Identify which cell holds the provided text, then report its [X, Y] central coordinate. 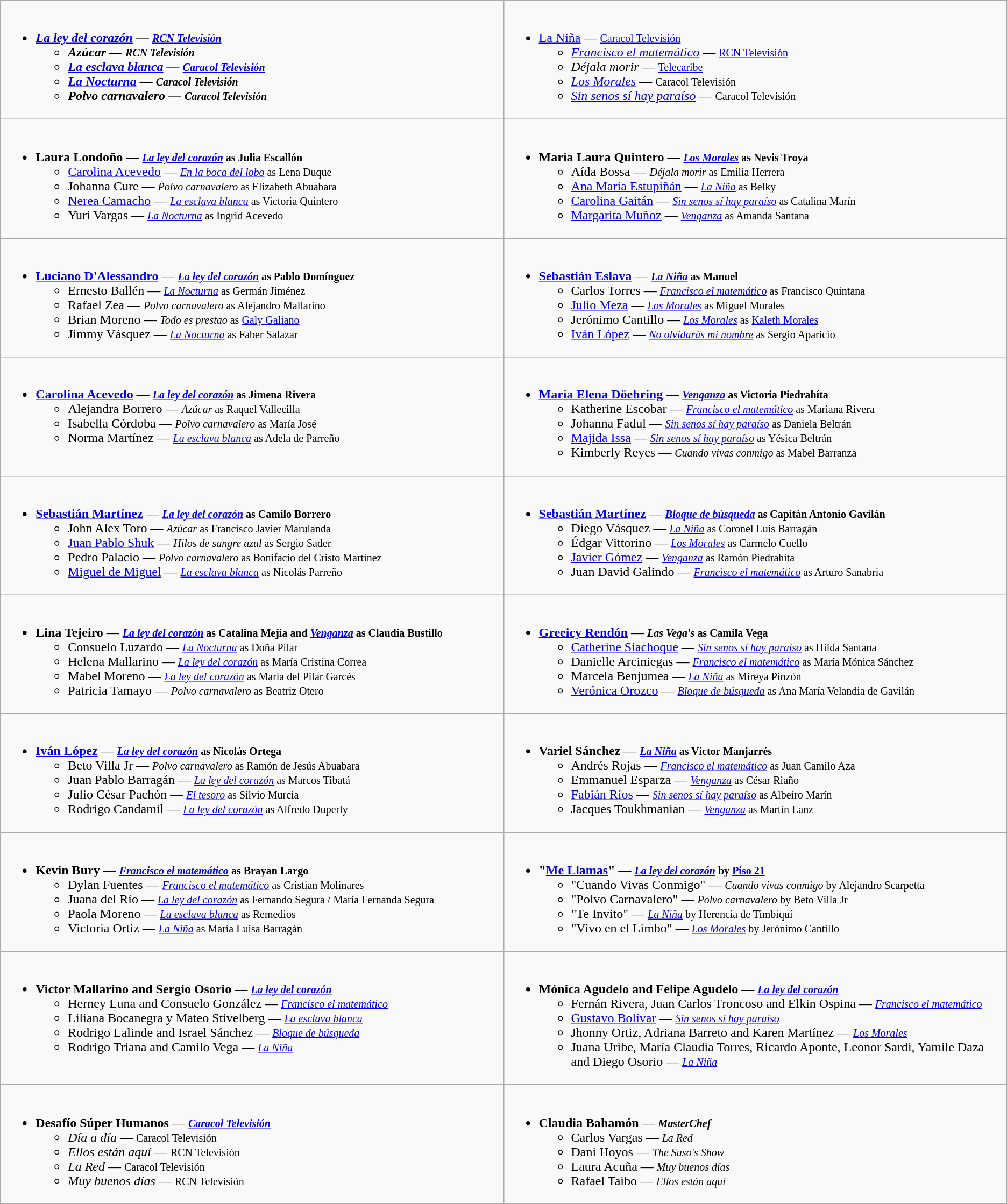
Claudia Bahamón — MasterChefCarlos Vargas — La RedDani Hoyos — The Suso's ShowLaura Acuña — Muy buenos díasRafael Taibo — Ellos están aquí [755, 1144]
